Return the (X, Y) coordinate for the center point of the cell that contains the specified text.  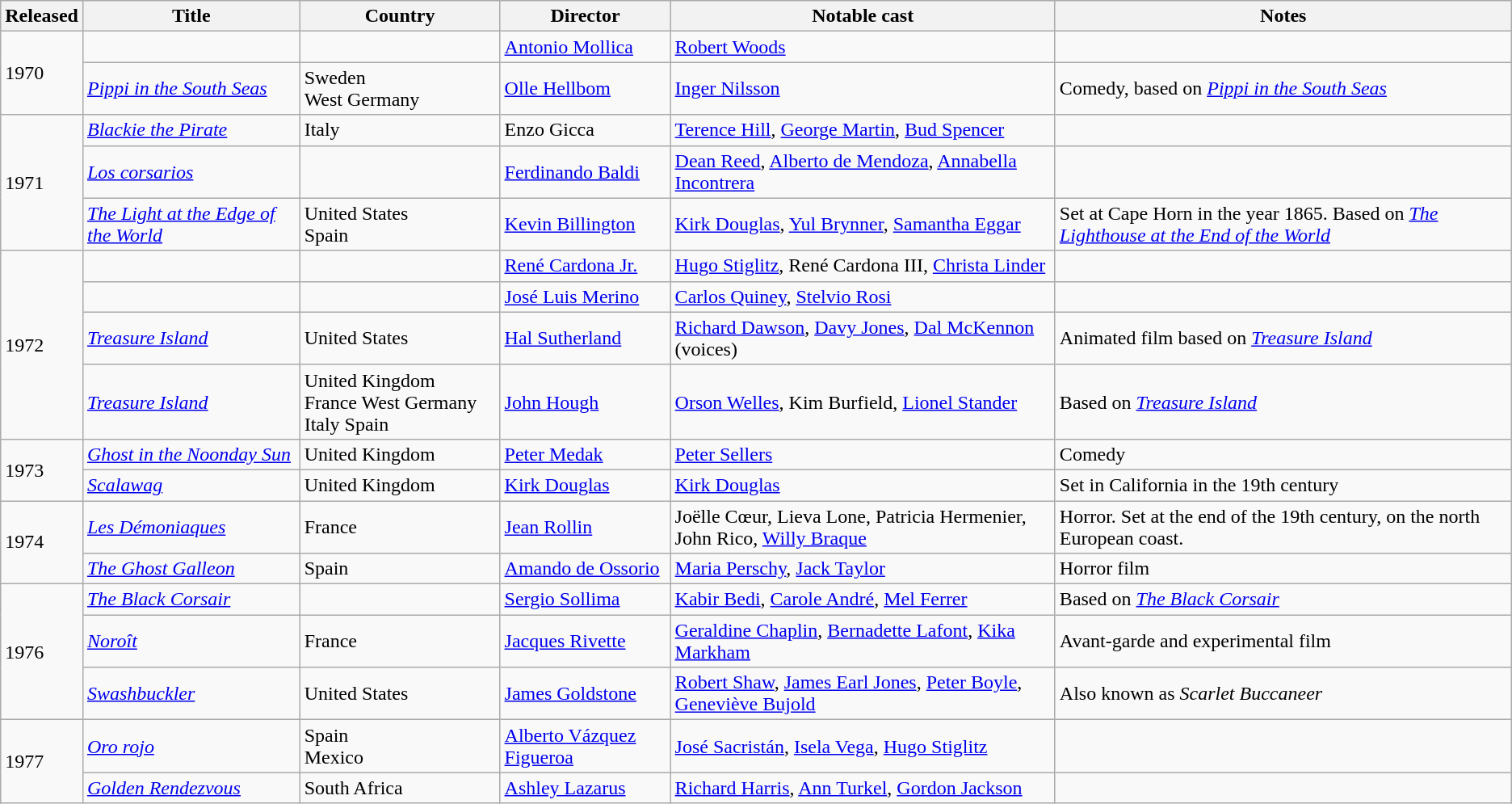
Richard Harris, Ann Turkel, Gordon Jackson (863, 788)
Joëlle Cœur, Lieva Lone, Patricia Hermenier, John Rico, Willy Braque (863, 527)
Jacques Rivette (585, 642)
Geraldine Chaplin, Bernadette Lafont, Kika Markham (863, 642)
The Light at the Edge of the World (191, 225)
Antonio Mollica (585, 47)
Based on The Black Corsair (1283, 600)
Alberto Vázquez Figueroa (585, 747)
Robert Woods (863, 47)
Hal Sutherland (585, 338)
Noroît (191, 642)
SwedenWest Germany (400, 89)
Kirk Douglas, Yul Brynner, Samantha Eggar (863, 225)
1972 (42, 344)
Also known as Scarlet Buccaneer (1283, 693)
1971 (42, 183)
Ghost in the Noonday Sun (191, 454)
James Goldstone (585, 693)
Ferdinando Baldi (585, 171)
Los corsarios (191, 171)
Swashbuckler (191, 693)
1970 (42, 73)
Title (191, 16)
Director (585, 16)
Based on Treasure Island (1283, 402)
1974 (42, 543)
1976 (42, 652)
Jean Rollin (585, 527)
Les Démoniaques (191, 527)
1973 (42, 469)
René Cardona Jr. (585, 266)
Orson Welles, Kim Burfield, Lionel Stander (863, 402)
Richard Dawson, Davy Jones, Dal McKennon (voices) (863, 338)
José Sacristán, Isela Vega, Hugo Stiglitz (863, 747)
Hugo Stiglitz, René Cardona III, Christa Linder (863, 266)
Animated film based on Treasure Island (1283, 338)
Italy (400, 130)
Comedy (1283, 454)
Country (400, 16)
Peter Medak (585, 454)
South Africa (400, 788)
Set at Cape Horn in the year 1865. Based on The Lighthouse at the End of the World (1283, 225)
Kabir Bedi, Carole André, Mel Ferrer (863, 600)
The Ghost Galleon (191, 569)
John Hough (585, 402)
Amando de Ossorio (585, 569)
Horror. Set at the end of the 19th century, on the north European coast. (1283, 527)
Golden Rendezvous (191, 788)
Horror film (1283, 569)
Scalawag (191, 485)
Enzo Gicca (585, 130)
Notable cast (863, 16)
Dean Reed, Alberto de Mendoza, Annabella Incontrera (863, 171)
Ashley Lazarus (585, 788)
United StatesSpain (400, 225)
Blackie the Pirate (191, 130)
United KingdomFrance West Germany Italy Spain (400, 402)
Kevin Billington (585, 225)
José Luis Merino (585, 297)
Inger Nilsson (863, 89)
Set in California in the 19th century (1283, 485)
Sergio Sollima (585, 600)
Terence Hill, George Martin, Bud Spencer (863, 130)
Avant-garde and experimental film (1283, 642)
Maria Perschy, Jack Taylor (863, 569)
Comedy, based on Pippi in the South Seas (1283, 89)
Robert Shaw, James Earl Jones, Peter Boyle, Geneviève Bujold (863, 693)
Carlos Quiney, Stelvio Rosi (863, 297)
SpainMexico (400, 747)
Pippi in the South Seas (191, 89)
Released (42, 16)
1977 (42, 761)
Spain (400, 569)
Peter Sellers (863, 454)
Notes (1283, 16)
Olle Hellbom (585, 89)
Oro rojo (191, 747)
The Black Corsair (191, 600)
